Identify which cell holds the provided text, then report its (X, Y) central coordinate. 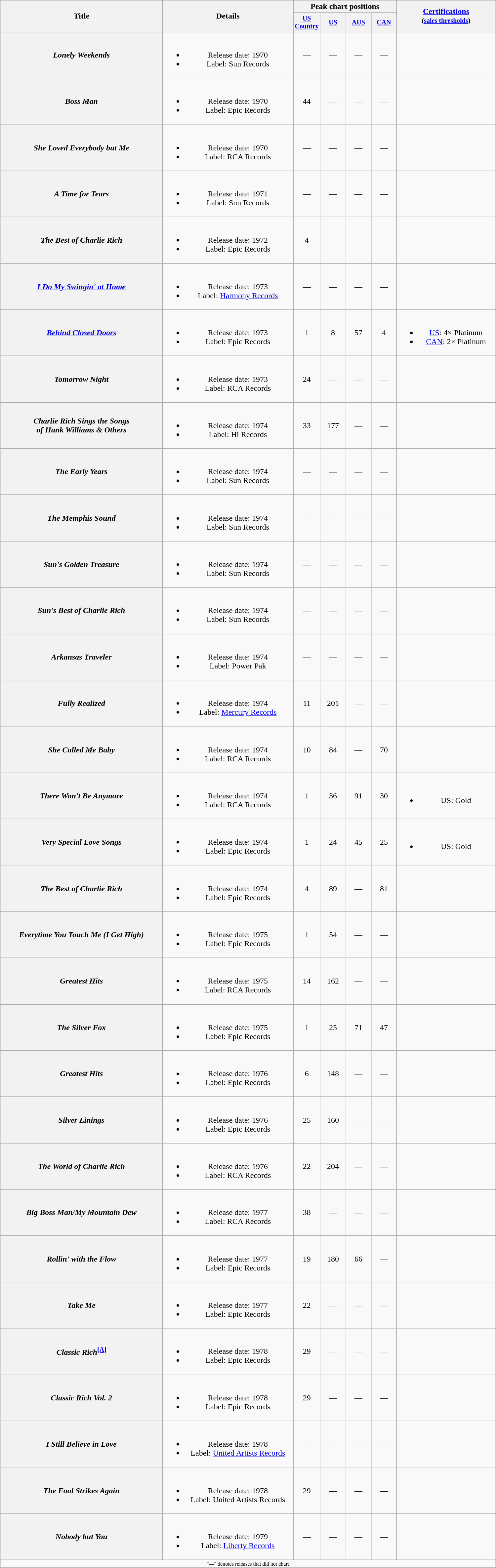
162 (333, 981)
38 (307, 1213)
Behind Closed Doors (81, 333)
I Still Believe in Love (81, 1444)
CAN (384, 22)
The Early Years (81, 472)
Rollin' with the Flow (81, 1259)
Release date: 1970Label: RCA Records (228, 147)
81 (384, 888)
Sun's Best of Charlie Rich (81, 611)
Release date: 1970Label: Epic Records (228, 101)
Release date: 1974Label: Hi Records (228, 425)
Release date: 1976Label: RCA Records (228, 1166)
US Country (307, 22)
Lonely Weekends (81, 55)
Title (81, 16)
71 (358, 1027)
70 (384, 749)
Everytime You Touch Me (I Get High) (81, 935)
Silver Linings (81, 1120)
US (333, 22)
Release date: 1971Label: Sun Records (228, 194)
91 (358, 796)
Release date: 1973Label: RCA Records (228, 379)
The Memphis Sound (81, 518)
The Fool Strikes Again (81, 1490)
Peak chart positions (345, 7)
204 (333, 1166)
47 (384, 1027)
Classic Rich[A] (81, 1351)
A Time for Tears (81, 194)
89 (333, 888)
She Called Me Baby (81, 749)
201 (333, 703)
36 (333, 796)
177 (333, 425)
Classic Rich Vol. 2 (81, 1398)
44 (307, 101)
Boss Man (81, 101)
Certifications(sales thresholds) (446, 16)
She Loved Everybody but Me (81, 147)
Release date: 1972Label: Epic Records (228, 240)
Take Me (81, 1305)
Release date: 1974Label: Power Pak (228, 657)
84 (333, 749)
160 (333, 1120)
180 (333, 1259)
Nobody but You (81, 1537)
8 (333, 333)
Release date: 1973Label: Epic Records (228, 333)
10 (307, 749)
Sun's Golden Treasure (81, 564)
Arkansas Traveler (81, 657)
Release date: 1975Label: RCA Records (228, 981)
Details (228, 16)
Very Special Love Songs (81, 842)
Tomorrow Night (81, 379)
There Won't Be Anymore (81, 796)
19 (307, 1259)
Big Boss Man/My Mountain Dew (81, 1213)
Fully Realized (81, 703)
6 (307, 1074)
11 (307, 703)
Release date: 1977Label: RCA Records (228, 1213)
Release date: 1974Label: Mercury Records (228, 703)
The World of Charlie Rich (81, 1166)
54 (333, 935)
148 (333, 1074)
US: 4× PlatinumCAN: 2× Platinum (446, 333)
I Do My Swingin' at Home (81, 287)
The Silver Fox (81, 1027)
33 (307, 425)
66 (358, 1259)
57 (358, 333)
AUS (358, 22)
30 (384, 796)
Release date: 1973Label: Harmony Records (228, 287)
45 (358, 842)
Charlie Rich Sings the Songsof Hank Williams & Others (81, 425)
Release date: 1979Label: Liberty Records (228, 1537)
Release date: 1970Label: Sun Records (228, 55)
14 (307, 981)
"—" denotes releases that did not chart (248, 1564)
